Capture the cell that displays the provided text and extract its (x, y) central coordinate. 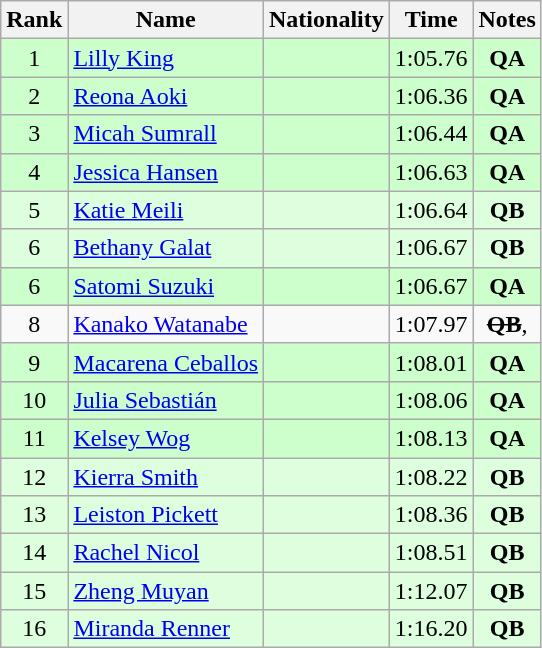
Zheng Muyan (166, 591)
10 (34, 400)
1:16.20 (431, 629)
16 (34, 629)
1:06.63 (431, 172)
Reona Aoki (166, 96)
5 (34, 210)
1:07.97 (431, 324)
1:08.22 (431, 477)
1:06.64 (431, 210)
1:08.13 (431, 438)
Micah Sumrall (166, 134)
Kierra Smith (166, 477)
3 (34, 134)
1:05.76 (431, 58)
1:06.36 (431, 96)
13 (34, 515)
Kelsey Wog (166, 438)
Kanako Watanabe (166, 324)
Lilly King (166, 58)
12 (34, 477)
9 (34, 362)
Macarena Ceballos (166, 362)
1:08.01 (431, 362)
QB, (507, 324)
Time (431, 20)
Nationality (327, 20)
Notes (507, 20)
Katie Meili (166, 210)
4 (34, 172)
1:08.51 (431, 553)
1:06.44 (431, 134)
Rank (34, 20)
15 (34, 591)
Miranda Renner (166, 629)
Bethany Galat (166, 248)
14 (34, 553)
Satomi Suzuki (166, 286)
Leiston Pickett (166, 515)
Rachel Nicol (166, 553)
8 (34, 324)
1:08.36 (431, 515)
1 (34, 58)
2 (34, 96)
Julia Sebastián (166, 400)
1:08.06 (431, 400)
Jessica Hansen (166, 172)
Name (166, 20)
1:12.07 (431, 591)
11 (34, 438)
